Determine the (x, y) coordinate at the center of the cell enclosing the given text.  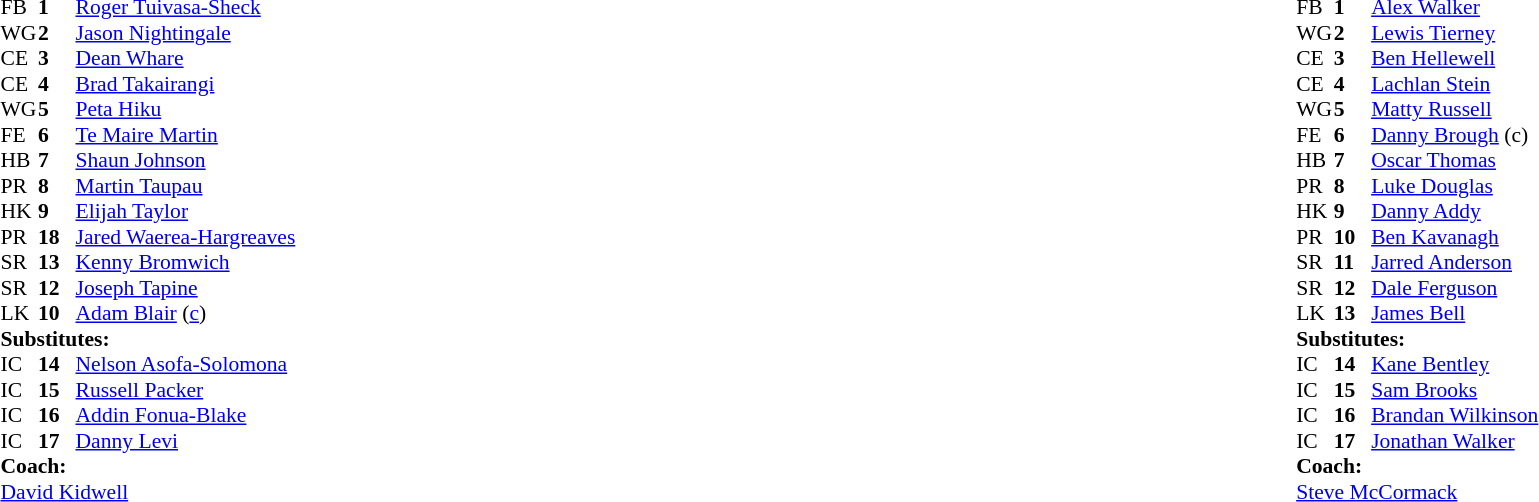
Brandan Wilkinson (1454, 415)
Lachlan Stein (1454, 84)
Peta Hiku (186, 109)
Luke Douglas (1454, 186)
Jonathan Walker (1454, 441)
Martin Taupau (186, 186)
Danny Brough (c) (1454, 135)
Oscar Thomas (1454, 161)
Adam Blair (c) (186, 313)
18 (57, 237)
Jarred Anderson (1454, 263)
Matty Russell (1454, 109)
Elijah Taylor (186, 211)
Nelson Asofa-Solomona (186, 365)
Kane Bentley (1454, 365)
Danny Addy (1454, 211)
Dean Whare (186, 59)
Joseph Tapine (186, 288)
Russell Packer (186, 390)
Danny Levi (186, 441)
Te Maire Martin (186, 135)
Ben Kavanagh (1454, 237)
Ben Hellewell (1454, 59)
Jason Nightingale (186, 33)
11 (1353, 263)
Sam Brooks (1454, 390)
Jared Waerea-Hargreaves (186, 237)
Dale Ferguson (1454, 288)
Brad Takairangi (186, 84)
Lewis Tierney (1454, 33)
Addin Fonua-Blake (186, 415)
James Bell (1454, 313)
Kenny Bromwich (186, 263)
Shaun Johnson (186, 161)
